Provide the [X, Y] coordinate of the cell's center where the given text is located.  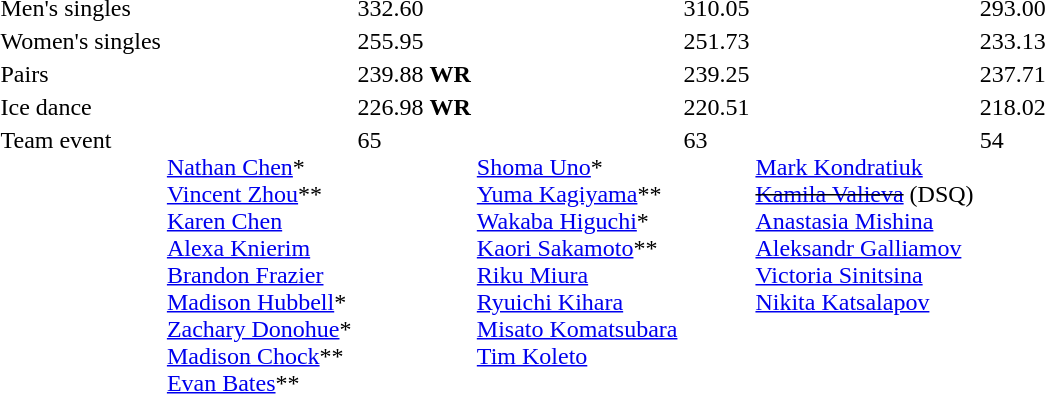
239.88 WR [414, 74]
239.25 [716, 74]
255.95 [414, 41]
251.73 [716, 41]
220.51 [716, 107]
226.98 WR [414, 107]
